From the cell containing the given text, extract its center point as (x, y) coordinate. 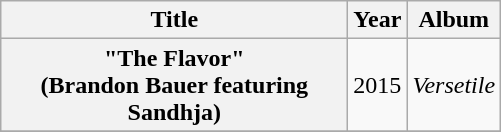
Versetile (454, 85)
Title (174, 20)
Album (454, 20)
"The Flavor"(Brandon Bauer featuring Sandhja) (174, 85)
Year (378, 20)
2015 (378, 85)
